Capture the cell that displays the provided text and extract its [X, Y] central coordinate. 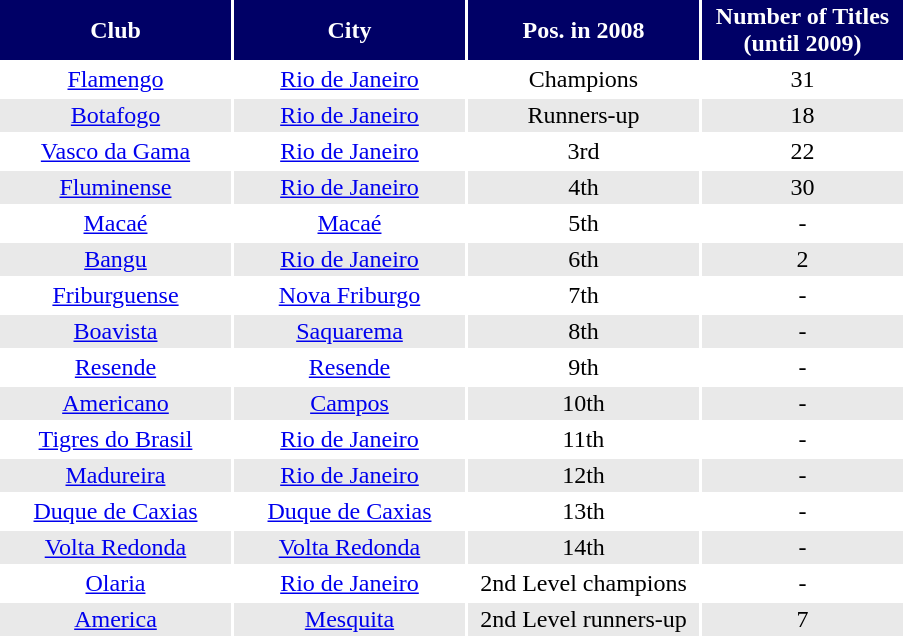
11th [584, 440]
Vasco da Gama [116, 152]
Mesquita [350, 620]
Americano [116, 404]
Botafogo [116, 116]
America [116, 620]
Champions [584, 80]
9th [584, 368]
Madureira [116, 476]
2nd Level runners-up [584, 620]
12th [584, 476]
Fluminense [116, 188]
31 [802, 80]
Runners-up [584, 116]
Tigres do Brasil [116, 440]
Pos. in 2008 [584, 30]
City [350, 30]
Olaria [116, 584]
22 [802, 152]
6th [584, 260]
Nova Friburgo [350, 296]
5th [584, 224]
10th [584, 404]
13th [584, 512]
3rd [584, 152]
14th [584, 548]
Bangu [116, 260]
2 [802, 260]
Boavista [116, 332]
Campos [350, 404]
Saquarema [350, 332]
Club [116, 30]
2nd Level champions [584, 584]
4th [584, 188]
7th [584, 296]
Friburguense [116, 296]
8th [584, 332]
7 [802, 620]
30 [802, 188]
Flamengo [116, 80]
Number of Titles (until 2009) [802, 30]
18 [802, 116]
